Return [X, Y] of the center of cell containing provided text 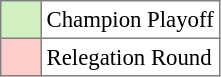
Relegation Round [130, 57]
Champion Playoff [130, 20]
